Output the (x, y) coordinate of the center of the cell containing the given text.  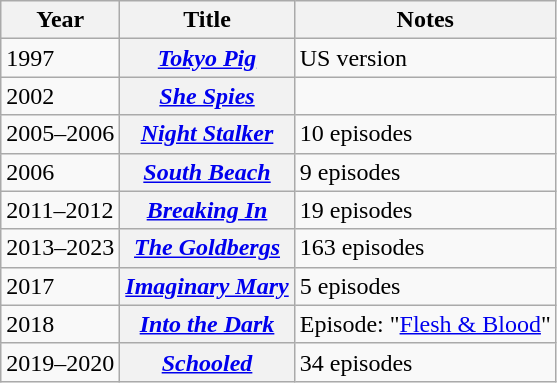
US version (425, 58)
Tokyo Pig (207, 58)
2013–2023 (60, 248)
The Goldbergs (207, 248)
1997 (60, 58)
163 episodes (425, 248)
South Beach (207, 172)
2011–2012 (60, 210)
19 episodes (425, 210)
Breaking In (207, 210)
2017 (60, 286)
Into the Dark (207, 324)
2002 (60, 96)
34 episodes (425, 362)
10 episodes (425, 134)
Imaginary Mary (207, 286)
2006 (60, 172)
Year (60, 20)
Title (207, 20)
2018 (60, 324)
Night Stalker (207, 134)
Episode: "Flesh & Blood" (425, 324)
Schooled (207, 362)
She Spies (207, 96)
2005–2006 (60, 134)
5 episodes (425, 286)
2019–2020 (60, 362)
Notes (425, 20)
9 episodes (425, 172)
